Pinpoint the cell where the given text exists, returning its [X, Y] midpoint coordinate. 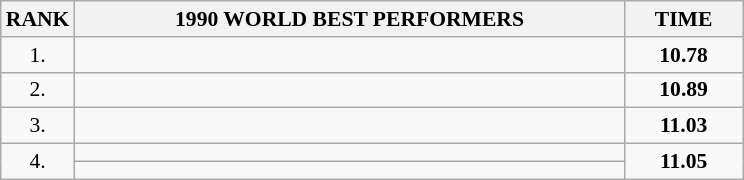
11.05 [684, 162]
2. [38, 90]
TIME [684, 19]
3. [38, 126]
10.89 [684, 90]
RANK [38, 19]
4. [38, 162]
1. [38, 55]
11.03 [684, 126]
1990 WORLD BEST PERFORMERS [349, 19]
10.78 [684, 55]
